Search for the cell housing the specified text and yield its [X, Y] center coordinate. 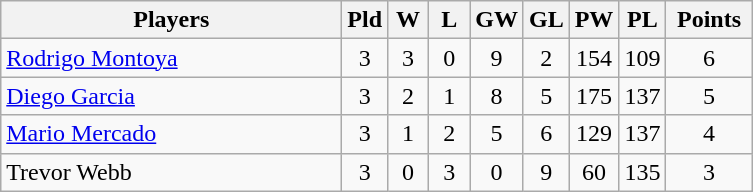
175 [594, 96]
GW [497, 20]
129 [594, 134]
Points [709, 20]
135 [642, 172]
GL [546, 20]
Pld [365, 20]
Rodrigo Montoya [172, 58]
PW [594, 20]
PL [642, 20]
4 [709, 134]
W [408, 20]
Mario Mercado [172, 134]
L [450, 20]
154 [594, 58]
Players [172, 20]
60 [594, 172]
Diego Garcia [172, 96]
8 [497, 96]
109 [642, 58]
Trevor Webb [172, 172]
